Locate the cell with the specified text and output its [X, Y] center coordinate. 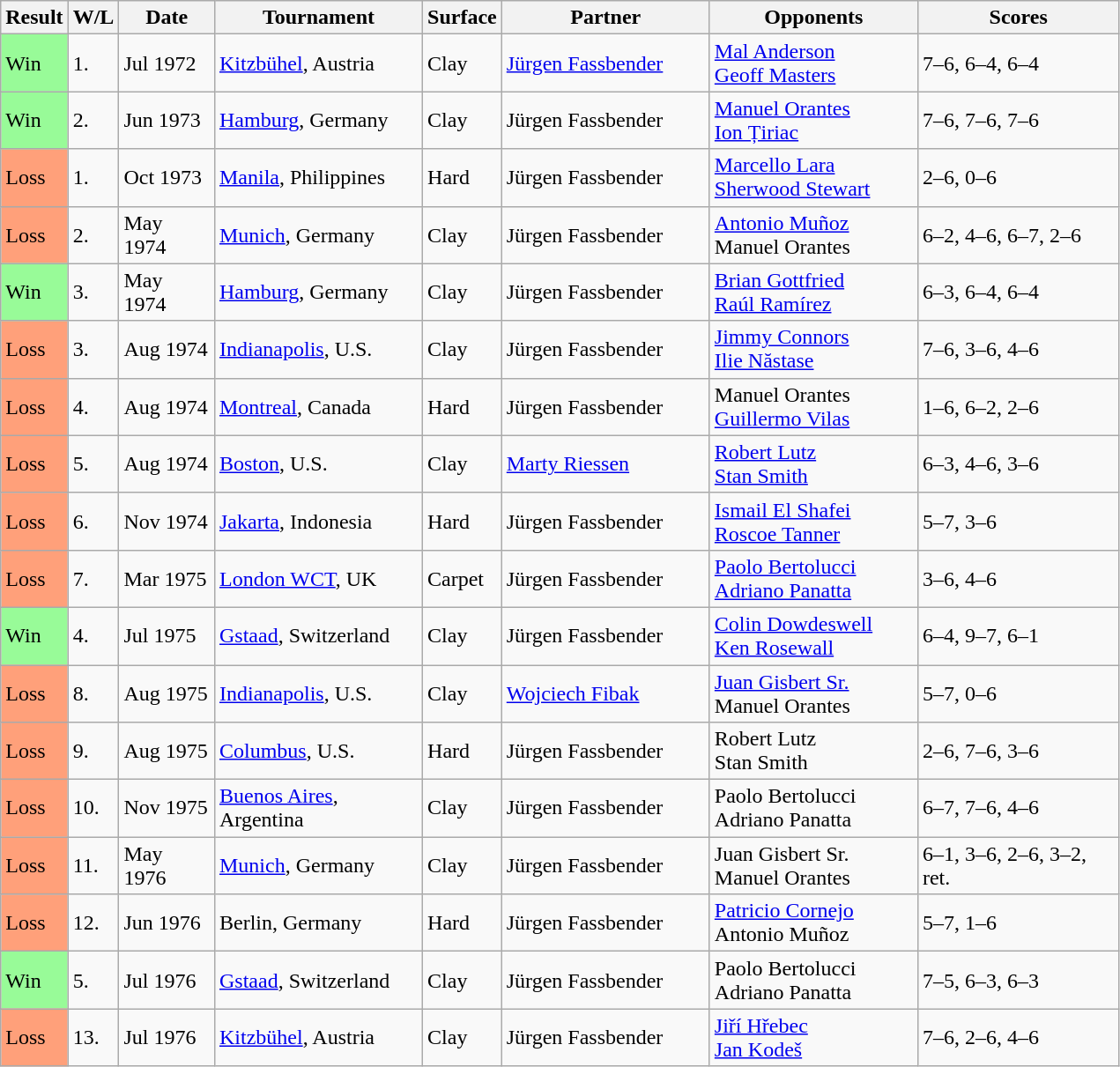
Nov 1975 [167, 809]
Jimmy Connors Ilie Năstase [813, 349]
May 1976 [167, 865]
6. [93, 522]
Columbus, U.S. [318, 751]
8. [93, 693]
Buenos Aires, Argentina [318, 809]
6–7, 7–6, 4–6 [1019, 809]
6–1, 3–6, 2–6, 3–2, ret. [1019, 865]
6–4, 9–7, 6–1 [1019, 636]
W/L [93, 18]
11. [93, 865]
Surface [463, 18]
2–6, 7–6, 3–6 [1019, 751]
7. [93, 578]
6–2, 4–6, 6–7, 2–6 [1019, 234]
6–3, 6–4, 6–4 [1019, 293]
2–6, 0–6 [1019, 178]
13. [93, 1038]
Antonio Muñoz Manuel Orantes [813, 234]
5–7, 1–6 [1019, 923]
Carpet [463, 578]
7–5, 6–3, 6–3 [1019, 980]
9. [93, 751]
Jun 1973 [167, 120]
Jul 1972 [167, 63]
Mar 1975 [167, 578]
5–7, 0–6 [1019, 693]
Brian Gottfried Raúl Ramírez [813, 293]
Ismail El Shafei Roscoe Tanner [813, 522]
Patricio Cornejo Antonio Muñoz [813, 923]
10. [93, 809]
Scores [1019, 18]
Marcello Lara Sherwood Stewart [813, 178]
Manuel Orantes Guillermo Vilas [813, 407]
Jiří Hřebec Jan Kodeš [813, 1038]
Boston, U.S. [318, 463]
5–7, 3–6 [1019, 522]
Montreal, Canada [318, 407]
Tournament [318, 18]
Jun 1976 [167, 923]
Mal Anderson Geoff Masters [813, 63]
6–3, 4–6, 3–6 [1019, 463]
Manila, Philippines [318, 178]
Partner [605, 18]
Manuel Orantes Ion Țiriac [813, 120]
Jul 1975 [167, 636]
Jakarta, Indonesia [318, 522]
1–6, 6–2, 2–6 [1019, 407]
12. [93, 923]
Colin Dowdeswell Ken Rosewall [813, 636]
7–6, 7–6, 7–6 [1019, 120]
7–6, 6–4, 6–4 [1019, 63]
Berlin, Germany [318, 923]
Oct 1973 [167, 178]
7–6, 2–6, 4–6 [1019, 1038]
Marty Riessen [605, 463]
Wojciech Fibak [605, 693]
Opponents [813, 18]
Date [167, 18]
Nov 1974 [167, 522]
3–6, 4–6 [1019, 578]
Result [34, 18]
London WCT, UK [318, 578]
7–6, 3–6, 4–6 [1019, 349]
